Detect which cell encompasses the target text, then output its (X, Y) center coordinate. 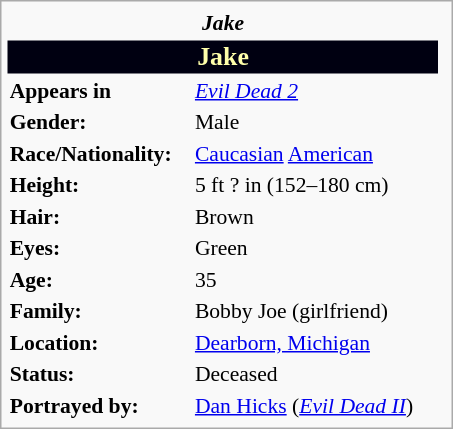
Evil Dead 2 (315, 90)
Deceased (315, 374)
Male (315, 122)
Height: (99, 185)
Location: (99, 342)
Green (315, 248)
Brown (315, 216)
35 (315, 279)
Gender: (99, 122)
Hair: (99, 216)
Age: (99, 279)
Portrayed by: (99, 405)
Family: (99, 311)
Status: (99, 374)
Bobby Joe (girlfriend) (315, 311)
Eyes: (99, 248)
Appears in (99, 90)
Race/Nationality: (99, 153)
5 ft ? in (152–180 cm) (315, 185)
Caucasian American (315, 153)
Dearborn, Michigan (315, 342)
Dan Hicks (Evil Dead II) (315, 405)
